Pinpoint the cell where the given text exists, returning its (X, Y) midpoint coordinate. 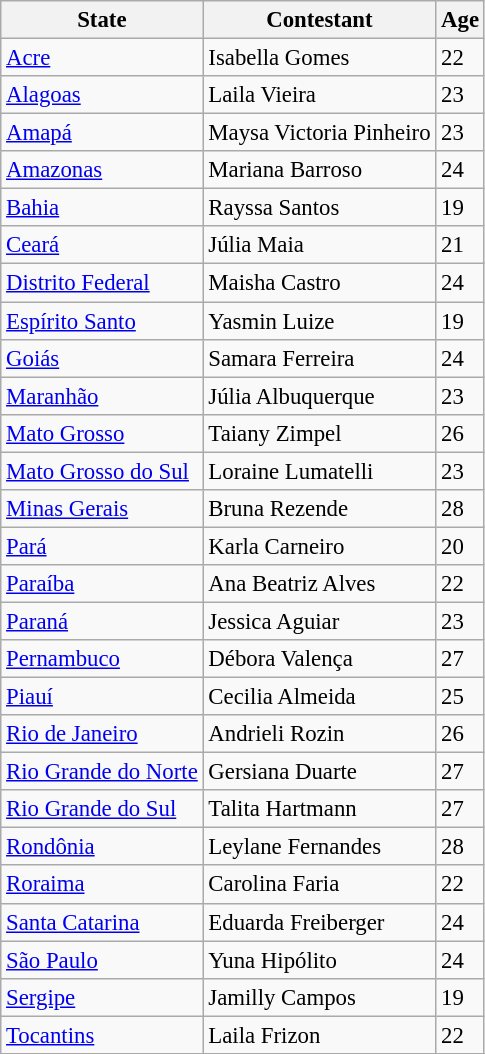
Santa Catarina (102, 922)
Mato Grosso do Sul (102, 471)
Maisha Castro (320, 283)
Loraine Lumatelli (320, 471)
Rondônia (102, 847)
Yasmin Luize (320, 321)
Piauí (102, 697)
Eduarda Freiberger (320, 922)
Mato Grosso (102, 433)
Taiany Zimpel (320, 433)
Rio de Janeiro (102, 734)
Amapá (102, 133)
Mariana Barroso (320, 170)
Júlia Maia (320, 245)
Laila Vieira (320, 95)
Espírito Santo (102, 321)
Andrieli Rozin (320, 734)
Contestant (320, 20)
Talita Hartmann (320, 809)
Gersiana Duarte (320, 772)
Paraíba (102, 584)
20 (460, 546)
Cecilia Almeida (320, 697)
Ana Beatriz Alves (320, 584)
Bahia (102, 208)
Laila Frizon (320, 1035)
Distrito Federal (102, 283)
Pernambuco (102, 659)
Minas Gerais (102, 509)
Jamilly Campos (320, 997)
Bruna Rezende (320, 509)
Acre (102, 58)
Pará (102, 546)
Jessica Aguiar (320, 621)
Samara Ferreira (320, 358)
Débora Valença (320, 659)
Yuna Hipólito (320, 960)
Karla Carneiro (320, 546)
Alagoas (102, 95)
Rayssa Santos (320, 208)
Amazonas (102, 170)
State (102, 20)
Ceará (102, 245)
25 (460, 697)
Rio Grande do Sul (102, 809)
Maranhão (102, 396)
Goiás (102, 358)
Tocantins (102, 1035)
Júlia Albuquerque (320, 396)
21 (460, 245)
Age (460, 20)
Leylane Fernandes (320, 847)
Sergipe (102, 997)
Carolina Faria (320, 885)
Maysa Victoria Pinheiro (320, 133)
São Paulo (102, 960)
Isabella Gomes (320, 58)
Paraná (102, 621)
Rio Grande do Norte (102, 772)
Roraima (102, 885)
